Search for the cell housing the specified text and yield its [X, Y] center coordinate. 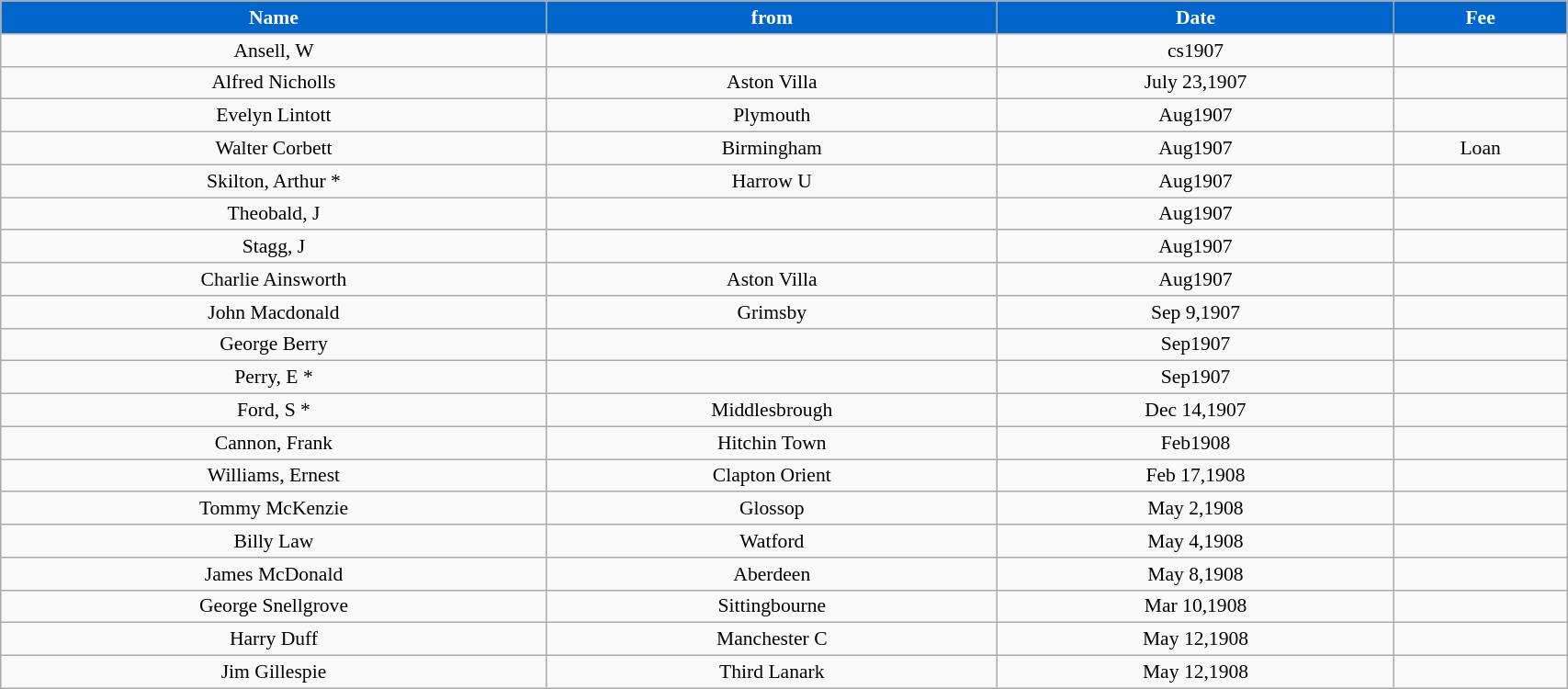
Mar 10,1908 [1195, 606]
George Snellgrove [274, 606]
Perry, E * [274, 378]
Charlie Ainsworth [274, 279]
Walter Corbett [274, 149]
Third Lanark [772, 672]
Dec 14,1907 [1195, 411]
Name [274, 17]
Fee [1481, 17]
Glossop [772, 509]
May 8,1908 [1195, 574]
Sep 9,1907 [1195, 312]
Jim Gillespie [274, 672]
Stagg, J [274, 247]
Grimsby [772, 312]
Manchester C [772, 639]
Hitchin Town [772, 443]
Alfred Nicholls [274, 83]
James McDonald [274, 574]
Harrow U [772, 181]
Theobald, J [274, 214]
Billy Law [274, 541]
Ford, S * [274, 411]
Aberdeen [772, 574]
Cannon, Frank [274, 443]
Williams, Ernest [274, 476]
Loan [1481, 149]
May 2,1908 [1195, 509]
Sittingbourne [772, 606]
Clapton Orient [772, 476]
Evelyn Lintott [274, 116]
Harry Duff [274, 639]
Date [1195, 17]
May 4,1908 [1195, 541]
Tommy McKenzie [274, 509]
Birmingham [772, 149]
July 23,1907 [1195, 83]
John Macdonald [274, 312]
Skilton, Arthur * [274, 181]
Feb1908 [1195, 443]
from [772, 17]
Feb 17,1908 [1195, 476]
Watford [772, 541]
Middlesbrough [772, 411]
cs1907 [1195, 51]
George Berry [274, 344]
Ansell, W [274, 51]
Plymouth [772, 116]
